Provide the (x, y) coordinate of the cell's center where the given text is located.  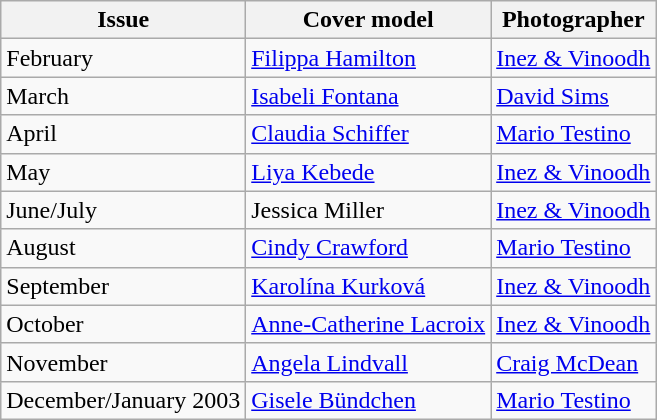
Liya Kebede (368, 172)
Isabeli Fontana (368, 96)
April (124, 134)
David Sims (574, 96)
Claudia Schiffer (368, 134)
Issue (124, 20)
March (124, 96)
September (124, 286)
Cover model (368, 20)
Gisele Bündchen (368, 400)
May (124, 172)
December/January 2003 (124, 400)
Photographer (574, 20)
November (124, 362)
August (124, 248)
Jessica Miller (368, 210)
Angela Lindvall (368, 362)
Filippa Hamilton (368, 58)
June/July (124, 210)
Craig McDean (574, 362)
Anne-Catherine Lacroix (368, 324)
Karolína Kurková (368, 286)
February (124, 58)
October (124, 324)
Cindy Crawford (368, 248)
